Identify which cell holds the provided text, then report its [X, Y] central coordinate. 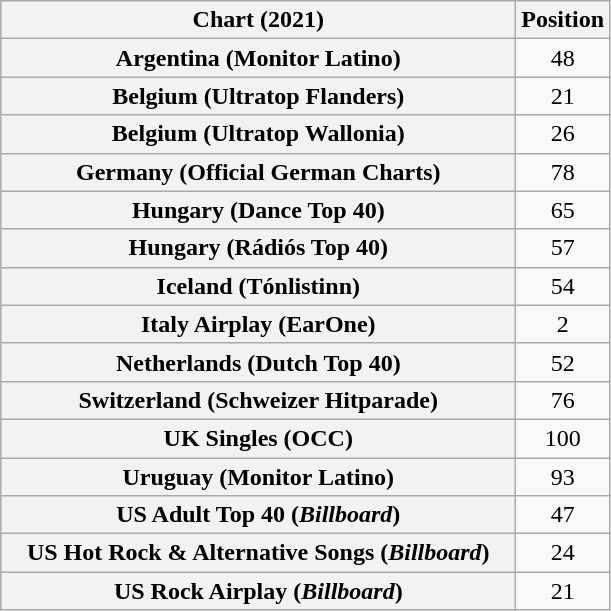
52 [563, 362]
Uruguay (Monitor Latino) [258, 477]
Belgium (Ultratop Wallonia) [258, 134]
US Rock Airplay (Billboard) [258, 591]
Hungary (Dance Top 40) [258, 210]
US Hot Rock & Alternative Songs (Billboard) [258, 553]
Iceland (Tónlistinn) [258, 286]
US Adult Top 40 (Billboard) [258, 515]
Germany (Official German Charts) [258, 172]
Argentina (Monitor Latino) [258, 58]
78 [563, 172]
Belgium (Ultratop Flanders) [258, 96]
Hungary (Rádiós Top 40) [258, 248]
93 [563, 477]
26 [563, 134]
48 [563, 58]
57 [563, 248]
54 [563, 286]
Switzerland (Schweizer Hitparade) [258, 400]
Netherlands (Dutch Top 40) [258, 362]
100 [563, 438]
65 [563, 210]
76 [563, 400]
UK Singles (OCC) [258, 438]
47 [563, 515]
24 [563, 553]
Position [563, 20]
Chart (2021) [258, 20]
2 [563, 324]
Italy Airplay (EarOne) [258, 324]
